Scan for the cell matching the given text and deliver its (X, Y) coordinate at center. 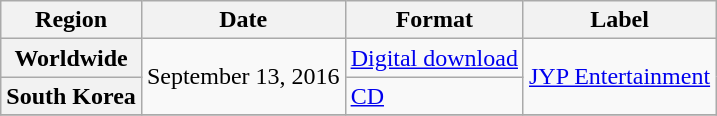
South Korea (72, 96)
CD (434, 96)
Region (72, 20)
JYP Entertainment (619, 77)
September 13, 2016 (243, 77)
Digital download (434, 58)
Date (243, 20)
Label (619, 20)
Worldwide (72, 58)
Format (434, 20)
